Scan for the cell matching the given text and deliver its (x, y) coordinate at center. 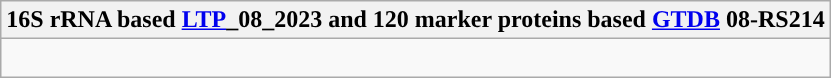
16S rRNA based LTP_08_2023 and 120 marker proteins based GTDB 08-RS214 (416, 20)
